For the text-containing cell, return its midpoint in (X, Y) coordinate format. 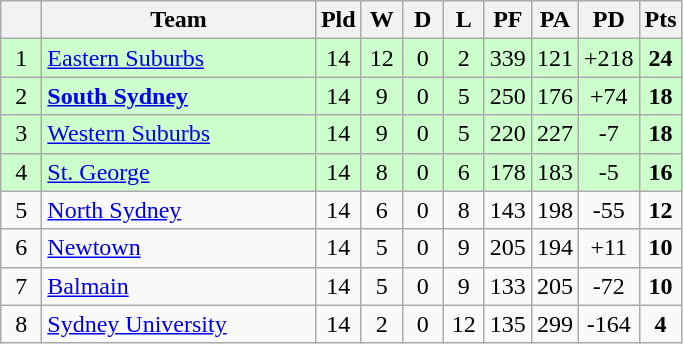
339 (508, 58)
-164 (608, 324)
135 (508, 324)
St. George (179, 172)
North Sydney (179, 210)
W (382, 20)
143 (508, 210)
South Sydney (179, 96)
183 (554, 172)
Team (179, 20)
1 (22, 58)
176 (554, 96)
Pts (660, 20)
24 (660, 58)
+74 (608, 96)
178 (508, 172)
Newtown (179, 248)
121 (554, 58)
Pld (338, 20)
+11 (608, 248)
Eastern Suburbs (179, 58)
16 (660, 172)
D (422, 20)
133 (508, 286)
3 (22, 134)
Balmain (179, 286)
194 (554, 248)
PD (608, 20)
198 (554, 210)
7 (22, 286)
-72 (608, 286)
220 (508, 134)
-7 (608, 134)
+218 (608, 58)
PF (508, 20)
299 (554, 324)
-55 (608, 210)
Sydney University (179, 324)
L (464, 20)
PA (554, 20)
Western Suburbs (179, 134)
227 (554, 134)
250 (508, 96)
-5 (608, 172)
